Pinpoint the cell where the given text exists, returning its (x, y) midpoint coordinate. 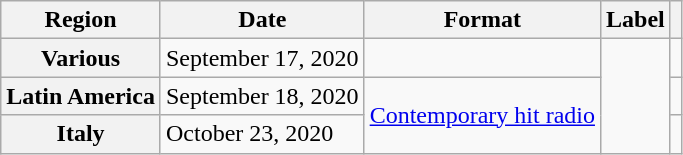
Various (81, 58)
Label (635, 20)
Region (81, 20)
Date (262, 20)
Format (482, 20)
October 23, 2020 (262, 134)
September 18, 2020 (262, 96)
Italy (81, 134)
Latin America (81, 96)
Contemporary hit radio (482, 115)
September 17, 2020 (262, 58)
